From the cell containing the given text, extract its center point as (X, Y) coordinate. 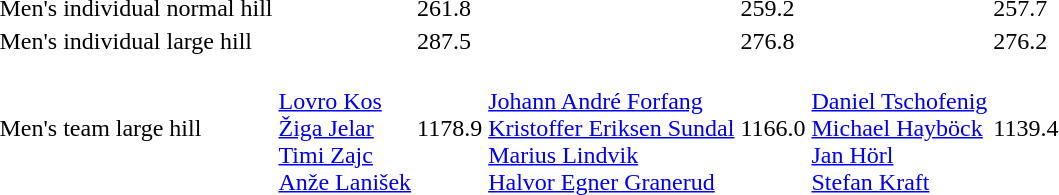
287.5 (450, 41)
276.8 (773, 41)
